Detect which cell encompasses the target text, then output its (X, Y) center coordinate. 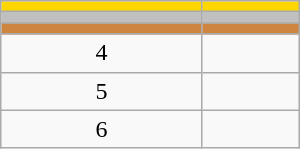
6 (102, 129)
5 (102, 91)
4 (102, 53)
